Capture the cell that displays the provided text and extract its (X, Y) central coordinate. 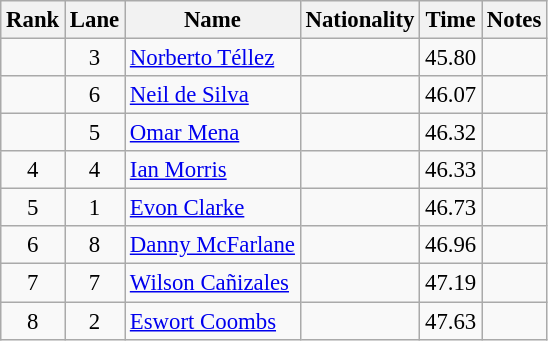
Rank (33, 20)
Notes (514, 20)
Omar Mena (213, 133)
47.19 (451, 283)
Nationality (360, 20)
46.07 (451, 95)
46.96 (451, 245)
Wilson Cañizales (213, 283)
45.80 (451, 58)
Lane (95, 20)
Neil de Silva (213, 95)
Norberto Téllez (213, 58)
1 (95, 208)
3 (95, 58)
46.33 (451, 170)
46.32 (451, 133)
47.63 (451, 321)
Time (451, 20)
Eswort Coombs (213, 321)
Evon Clarke (213, 208)
Name (213, 20)
46.73 (451, 208)
Ian Morris (213, 170)
2 (95, 321)
Danny McFarlane (213, 245)
